Provide the (x, y) coordinate of the cell's center where the given text is located.  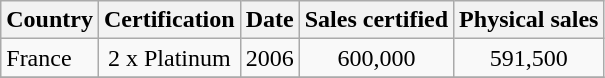
591,500 (529, 58)
Country (50, 20)
600,000 (376, 58)
2006 (270, 58)
Physical sales (529, 20)
2 x Platinum (169, 58)
France (50, 58)
Sales certified (376, 20)
Date (270, 20)
Certification (169, 20)
